From the cell containing the given text, extract its center point as [x, y] coordinate. 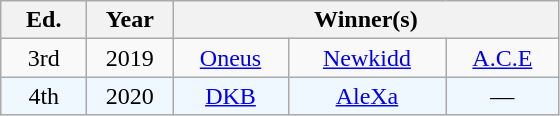
Winner(s) [366, 20]
— [502, 96]
Oneus [230, 58]
Year [130, 20]
DKB [230, 96]
Newkidd [367, 58]
AleXa [367, 96]
2019 [130, 58]
Ed. [44, 20]
3rd [44, 58]
2020 [130, 96]
4th [44, 96]
A.C.E [502, 58]
